Output the (X, Y) coordinate of the center of the cell containing the given text.  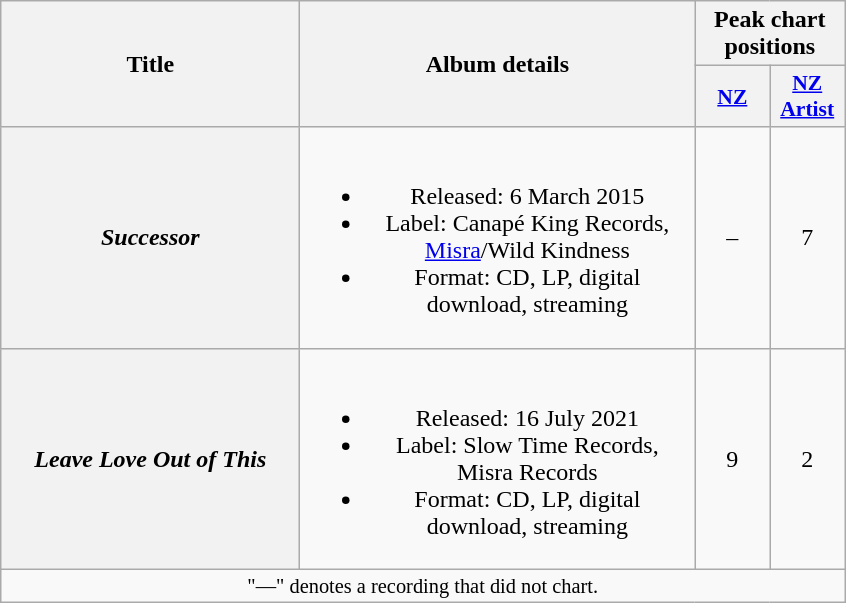
Released: 6 March 2015Label: Canapé King Records, Misra/Wild KindnessFormat: CD, LP, digital download, streaming (498, 238)
Title (150, 64)
Peak chart positions (770, 34)
– (732, 238)
7 (808, 238)
NZ (732, 96)
9 (732, 458)
Album details (498, 64)
Leave Love Out of This (150, 458)
2 (808, 458)
Successor (150, 238)
NZArtist (808, 96)
Released: 16 July 2021Label: Slow Time Records, Misra RecordsFormat: CD, LP, digital download, streaming (498, 458)
"—" denotes a recording that did not chart. (423, 586)
